For the text-containing cell, return its midpoint in [x, y] coordinate format. 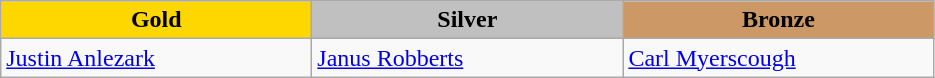
Justin Anlezark [156, 58]
Silver [468, 20]
Carl Myerscough [778, 58]
Gold [156, 20]
Janus Robberts [468, 58]
Bronze [778, 20]
